Identify which cell holds the provided text, then report its [X, Y] central coordinate. 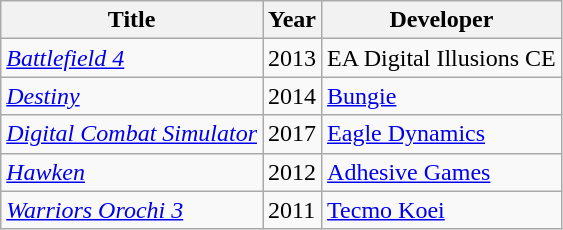
Year [292, 20]
Destiny [132, 96]
Digital Combat Simulator [132, 134]
2012 [292, 172]
Warriors Orochi 3 [132, 210]
Tecmo Koei [442, 210]
Hawken [132, 172]
EA Digital Illusions CE [442, 58]
2014 [292, 96]
Adhesive Games [442, 172]
Battlefield 4 [132, 58]
Bungie [442, 96]
Eagle Dynamics [442, 134]
2017 [292, 134]
Title [132, 20]
2013 [292, 58]
Developer [442, 20]
2011 [292, 210]
